Find where the given text appears and provide that cell's center as [X, Y] coordinate. 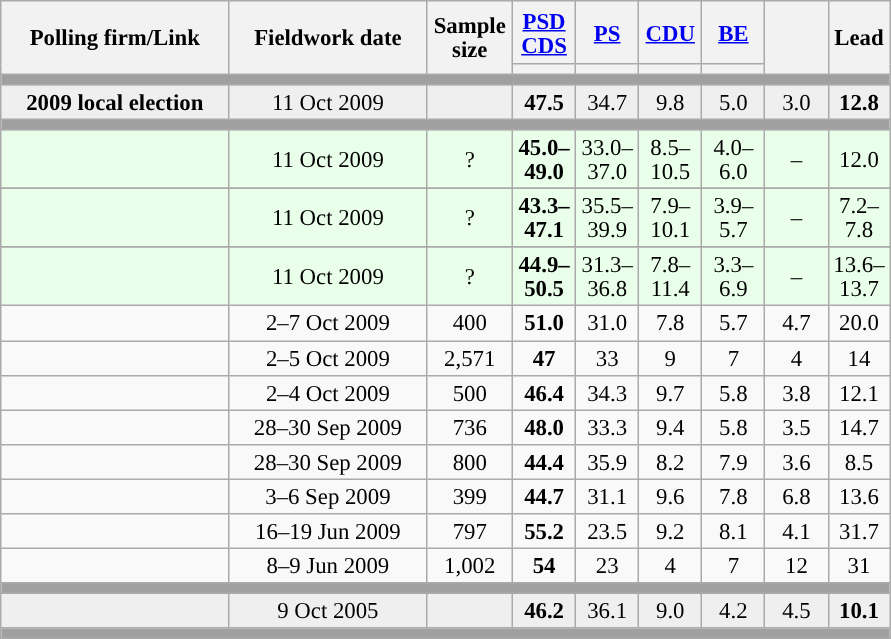
4.5 [796, 610]
48.0 [544, 428]
8.2 [670, 462]
7.9–10.1 [670, 218]
9 [670, 358]
800 [470, 462]
13.6 [859, 496]
PSDCDS [544, 32]
Polling firm/Link [115, 38]
45.0–49.0 [544, 160]
31.0 [608, 324]
47 [544, 358]
44.7 [544, 496]
Fieldwork date [328, 38]
36.1 [608, 610]
35.9 [608, 462]
5.7 [734, 324]
3.5 [796, 428]
46.2 [544, 610]
23.5 [608, 532]
51.0 [544, 324]
7.9 [734, 462]
54 [544, 566]
44.9–50.5 [544, 278]
797 [470, 532]
3–6 Sep 2009 [328, 496]
16–19 Jun 2009 [328, 532]
7.2–7.8 [859, 218]
CDU [670, 32]
3.0 [796, 102]
33.0–37.0 [608, 160]
3.9–5.7 [734, 218]
55.2 [544, 532]
9.4 [670, 428]
736 [470, 428]
400 [470, 324]
46.4 [544, 392]
3.3–6.9 [734, 278]
BE [734, 32]
31.7 [859, 532]
34.7 [608, 102]
12.0 [859, 160]
12.1 [859, 392]
44.4 [544, 462]
6.8 [796, 496]
9.8 [670, 102]
8.5–10.5 [670, 160]
Sample size [470, 38]
31.1 [608, 496]
9.0 [670, 610]
9.2 [670, 532]
33.3 [608, 428]
12 [796, 566]
8–9 Jun 2009 [328, 566]
2–4 Oct 2009 [328, 392]
3.6 [796, 462]
9.7 [670, 392]
Lead [859, 38]
9 Oct 2005 [328, 610]
4.2 [734, 610]
PS [608, 32]
31 [859, 566]
20.0 [859, 324]
14.7 [859, 428]
8.1 [734, 532]
10.1 [859, 610]
43.3–47.1 [544, 218]
14 [859, 358]
4.0–6.0 [734, 160]
23 [608, 566]
35.5–39.9 [608, 218]
7.8–11.4 [670, 278]
34.3 [608, 392]
12.8 [859, 102]
13.6–13.7 [859, 278]
31.3–36.8 [608, 278]
2–5 Oct 2009 [328, 358]
33 [608, 358]
2,571 [470, 358]
5.0 [734, 102]
1,002 [470, 566]
4.7 [796, 324]
2–7 Oct 2009 [328, 324]
9.6 [670, 496]
3.8 [796, 392]
47.5 [544, 102]
2009 local election [115, 102]
500 [470, 392]
8.5 [859, 462]
4.1 [796, 532]
399 [470, 496]
